Scan for the cell matching the given text and deliver its [X, Y] coordinate at center. 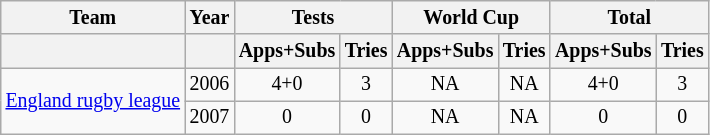
2006 [210, 84]
World Cup [471, 18]
2007 [210, 118]
Year [210, 18]
Team [93, 18]
Total [629, 18]
Tests [313, 18]
England rugby league [93, 102]
